Scan for the cell matching the given text and deliver its [X, Y] coordinate at center. 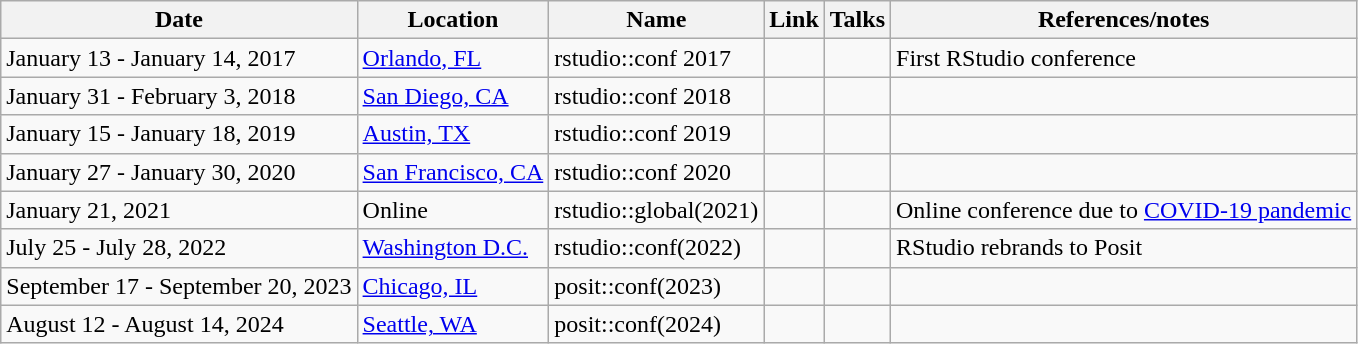
posit::conf(2023) [656, 286]
July 25 - July 28, 2022 [179, 248]
rstudio::global(2021) [656, 210]
Talks [857, 20]
First RStudio conference [1124, 58]
January 27 - January 30, 2020 [179, 172]
Online conference due to COVID-19 pandemic [1124, 210]
Date [179, 20]
rstudio::conf(2022) [656, 248]
January 21, 2021 [179, 210]
Austin, TX [453, 134]
San Diego, CA [453, 96]
rstudio::conf 2020 [656, 172]
January 15 - January 18, 2019 [179, 134]
Washington D.C. [453, 248]
September 17 - September 20, 2023 [179, 286]
rstudio::conf 2017 [656, 58]
Online [453, 210]
Name [656, 20]
rstudio::conf 2018 [656, 96]
rstudio::conf 2019 [656, 134]
San Francisco, CA [453, 172]
Orlando, FL [453, 58]
Location [453, 20]
Seattle, WA [453, 324]
RStudio rebrands to Posit [1124, 248]
Link [794, 20]
posit::conf(2024) [656, 324]
References/notes [1124, 20]
Chicago, IL [453, 286]
August 12 - August 14, 2024 [179, 324]
January 13 - January 14, 2017 [179, 58]
January 31 - February 3, 2018 [179, 96]
